Return the [x, y] coordinate for the center point of the cell that contains the specified text.  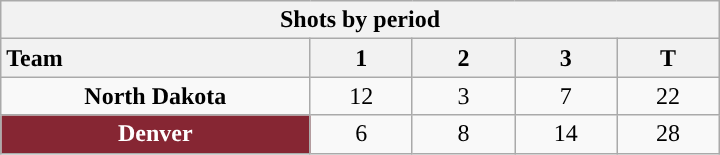
North Dakota [156, 96]
2 [463, 58]
8 [463, 134]
Shots by period [360, 20]
Team [156, 58]
14 [566, 134]
22 [668, 96]
28 [668, 134]
6 [361, 134]
7 [566, 96]
1 [361, 58]
Denver [156, 134]
12 [361, 96]
T [668, 58]
